Provide the (X, Y) coordinate of the cell's center where the given text is located.  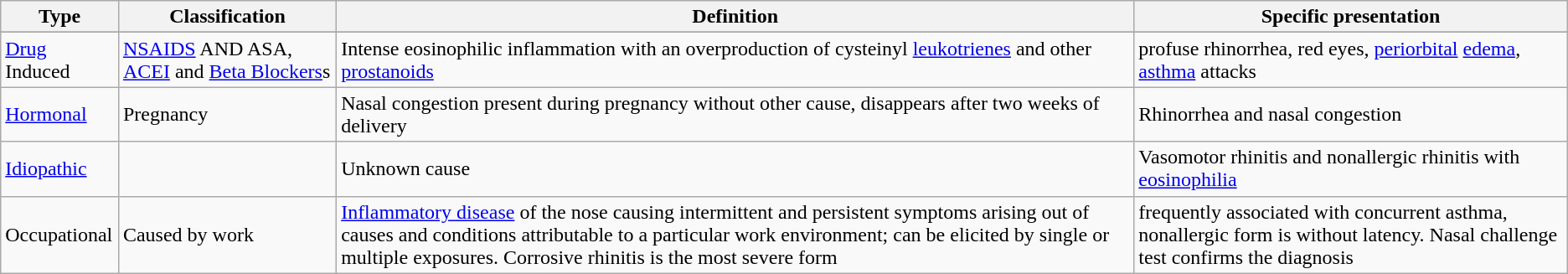
Definition (735, 17)
Caused by work (227, 235)
Specific presentation (1350, 17)
Hormonal (60, 114)
Rhinorrhea and nasal congestion (1350, 114)
Intense eosinophilic inflammation with an overproduction of cysteinyl leukotrienes and other prostanoids (735, 60)
Nasal congestion present during pregnancy without other cause, disappears after two weeks of delivery (735, 114)
Occupational (60, 235)
NSAIDS AND ASA, ACEI and Beta Blockerss (227, 60)
frequently associated with concurrent asthma, nonallergic form is without latency. Nasal challenge test confirms the diagnosis (1350, 235)
profuse rhinorrhea, red eyes, periorbital edema, asthma attacks (1350, 60)
Classification (227, 17)
Idiopathic (60, 169)
Drug Induced (60, 60)
Pregnancy (227, 114)
Vasomotor rhinitis and nonallergic rhinitis with eosinophilia (1350, 169)
Type (60, 17)
Unknown cause (735, 169)
